Return the [x, y] coordinate for the center point of the cell that contains the specified text.  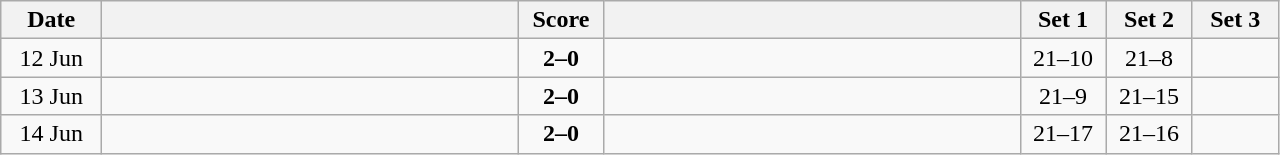
21–16 [1149, 134]
21–9 [1063, 96]
14 Jun [52, 134]
Date [52, 20]
21–8 [1149, 58]
13 Jun [52, 96]
21–10 [1063, 58]
Set 1 [1063, 20]
12 Jun [52, 58]
Set 3 [1235, 20]
21–17 [1063, 134]
21–15 [1149, 96]
Set 2 [1149, 20]
Score [561, 20]
